Identify which cell holds the provided text, then report its (x, y) central coordinate. 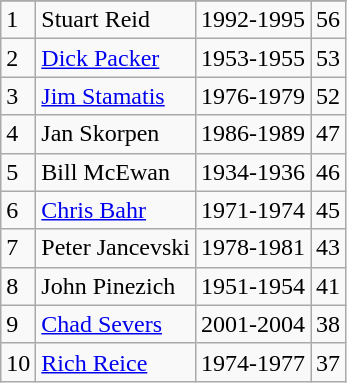
38 (328, 324)
43 (328, 248)
Stuart Reid (116, 20)
5 (18, 172)
1976-1979 (252, 96)
1971-1974 (252, 210)
52 (328, 96)
Chad Severs (116, 324)
3 (18, 96)
1951-1954 (252, 286)
Rich Reice (116, 362)
2 (18, 58)
10 (18, 362)
Bill McEwan (116, 172)
53 (328, 58)
41 (328, 286)
1934-1936 (252, 172)
4 (18, 134)
46 (328, 172)
1953-1955 (252, 58)
2001-2004 (252, 324)
Jan Skorpen (116, 134)
8 (18, 286)
Peter Jancevski (116, 248)
1992-1995 (252, 20)
6 (18, 210)
56 (328, 20)
1974-1977 (252, 362)
45 (328, 210)
1986-1989 (252, 134)
9 (18, 324)
Dick Packer (116, 58)
Jim Stamatis (116, 96)
37 (328, 362)
47 (328, 134)
1978-1981 (252, 248)
Chris Bahr (116, 210)
1 (18, 20)
John Pinezich (116, 286)
7 (18, 248)
